Search for the cell housing the specified text and yield its [X, Y] center coordinate. 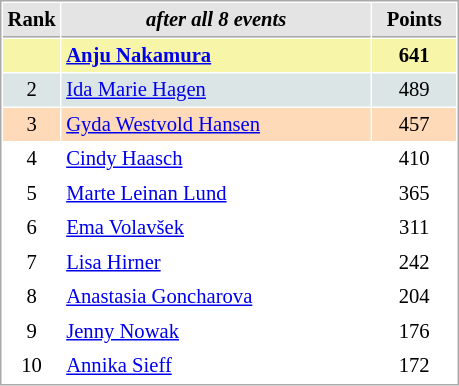
2 [32, 90]
489 [414, 90]
176 [414, 332]
5 [32, 194]
Jenny Nowak [216, 332]
Ema Volavšek [216, 228]
8 [32, 296]
242 [414, 262]
after all 8 events [216, 20]
457 [414, 124]
Lisa Hirner [216, 262]
Anastasia Goncharova [216, 296]
Ida Marie Hagen [216, 90]
204 [414, 296]
410 [414, 158]
Marte Leinan Lund [216, 194]
6 [32, 228]
Cindy Haasch [216, 158]
4 [32, 158]
3 [32, 124]
Gyda Westvold Hansen [216, 124]
641 [414, 56]
Annika Sieff [216, 366]
172 [414, 366]
365 [414, 194]
10 [32, 366]
Rank [32, 20]
311 [414, 228]
Anju Nakamura [216, 56]
7 [32, 262]
9 [32, 332]
Points [414, 20]
